Capture the cell that displays the provided text and extract its (x, y) central coordinate. 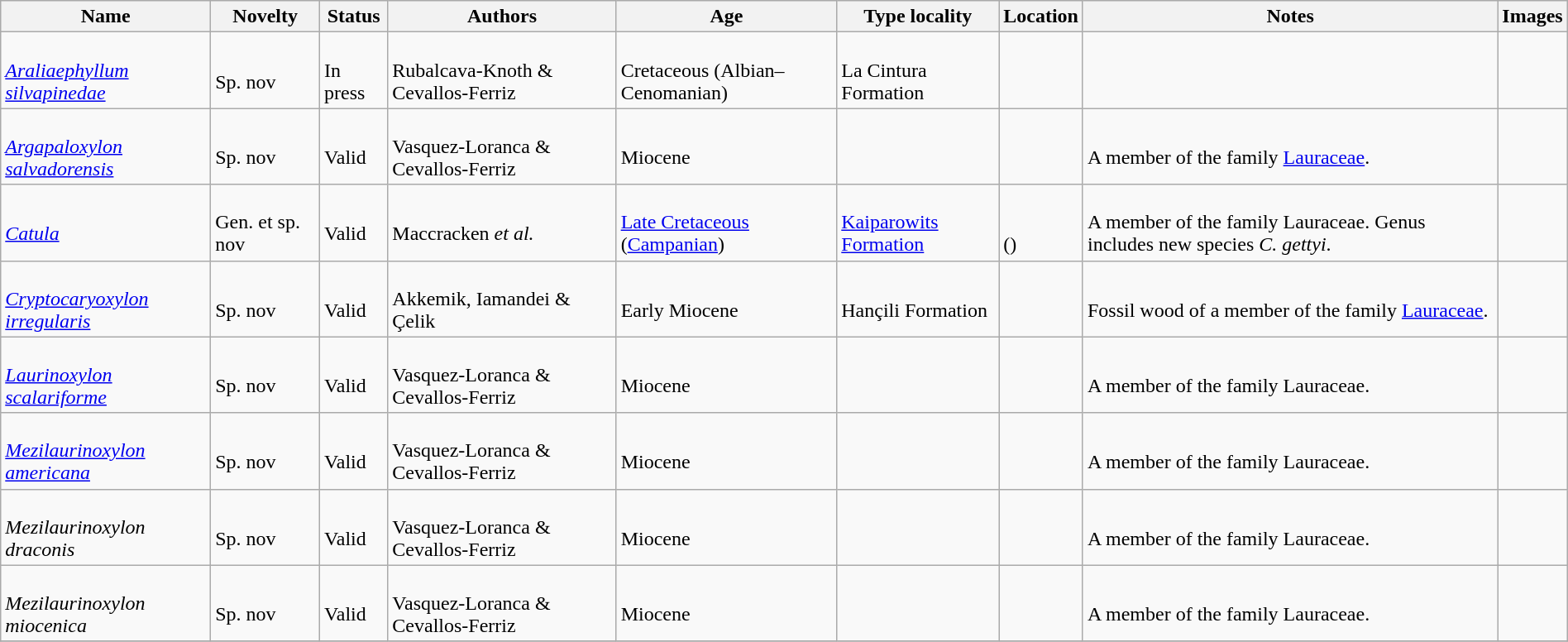
Kaiparowits Formation (918, 223)
Authors (502, 17)
Mezilaurinoxylon draconis (106, 527)
La Cintura Formation (918, 70)
Rubalcava-Knoth & Cevallos-Ferriz (502, 70)
Notes (1290, 17)
Novelty (265, 17)
Fossil wood of a member of the family Lauraceae. (1290, 299)
Maccracken et al. (502, 223)
Status (354, 17)
A member of the family Lauraceae. Genus includes new species C. gettyi. (1290, 223)
Gen. et sp. nov (265, 223)
Mezilaurinoxylon miocenica (106, 603)
In press (354, 70)
Images (1532, 17)
Type locality (918, 17)
Name (106, 17)
Akkemik, Iamandei & Çelik (502, 299)
Location (1041, 17)
Laurinoxylon scalariforme (106, 375)
Cretaceous (Albian–Cenomanian) (726, 70)
Early Miocene (726, 299)
() (1041, 223)
Catula (106, 223)
Mezilaurinoxylon americana (106, 451)
Cryptocaryoxylon irregularis (106, 299)
Argapaloxylon salvadorensis (106, 146)
Araliaephyllum silvapinedae (106, 70)
Age (726, 17)
Hançili Formation (918, 299)
Late Cretaceous (Campanian) (726, 223)
